Search for the cell housing the specified text and yield its (X, Y) center coordinate. 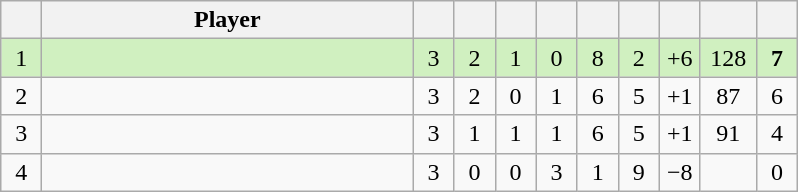
−8 (680, 172)
7 (776, 58)
9 (638, 172)
91 (728, 134)
+6 (680, 58)
87 (728, 96)
Player (228, 20)
8 (598, 58)
128 (728, 58)
